Search for the cell housing the specified text and yield its [x, y] center coordinate. 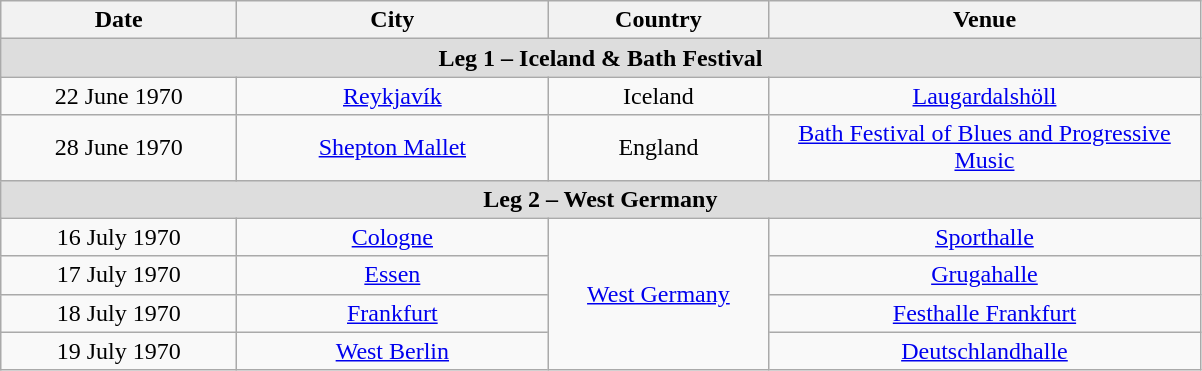
Bath Festival of Blues and Progressive Music [984, 148]
Leg 1 – Iceland & Bath Festival [600, 58]
Iceland [658, 96]
Sporthalle [984, 237]
Laugardalshöll [984, 96]
Reykjavík [392, 96]
18 July 1970 [119, 313]
19 July 1970 [119, 351]
22 June 1970 [119, 96]
28 June 1970 [119, 148]
West Germany [658, 294]
West Berlin [392, 351]
Leg 2 – West Germany [600, 199]
17 July 1970 [119, 275]
Date [119, 20]
Festhalle Frankfurt [984, 313]
Frankfurt [392, 313]
Venue [984, 20]
City [392, 20]
Shepton Mallet [392, 148]
Cologne [392, 237]
England [658, 148]
Country [658, 20]
Grugahalle [984, 275]
16 July 1970 [119, 237]
Deutschlandhalle [984, 351]
Essen [392, 275]
